Find where the given text appears and provide that cell's center as [x, y] coordinate. 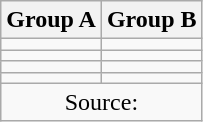
Source: [102, 102]
Group A [52, 20]
Group B [152, 20]
